Return the (X, Y) coordinate for the center point of the cell that contains the specified text.  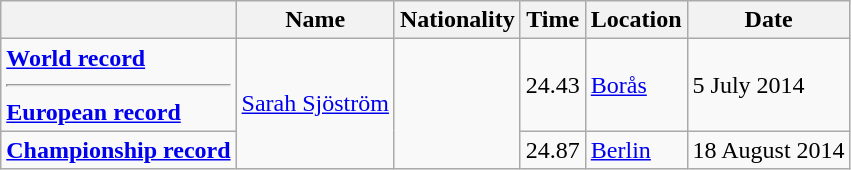
Name (315, 20)
Borås (636, 85)
World recordEuropean record (118, 85)
24.43 (552, 85)
Location (636, 20)
Championship record (118, 150)
18 August 2014 (768, 150)
Time (552, 20)
24.87 (552, 150)
5 July 2014 (768, 85)
Berlin (636, 150)
Nationality (457, 20)
Sarah Sjöström (315, 104)
Date (768, 20)
